Return the (X, Y) coordinate for the center point of the cell that contains the specified text.  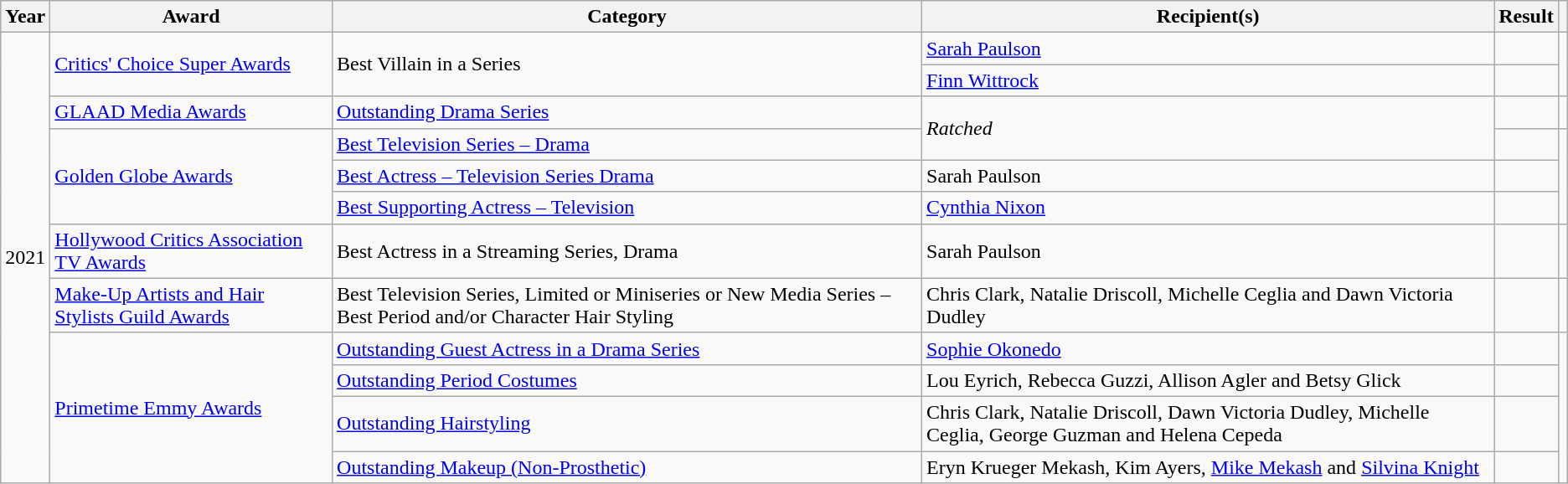
Hollywood Critics Association TV Awards (191, 251)
Make-Up Artists and Hair Stylists Guild Awards (191, 305)
Primetime Emmy Awards (191, 407)
Best Actress in a Streaming Series, Drama (627, 251)
Best Television Series, Limited or Miniseries or New Media Series – Best Period and/or Character Hair Styling (627, 305)
Best Villain in a Series (627, 64)
Best Supporting Actress – Television (627, 208)
Outstanding Hairstyling (627, 424)
Finn Wittrock (1208, 80)
Result (1526, 17)
Outstanding Drama Series (627, 112)
2021 (25, 258)
Recipient(s) (1208, 17)
Outstanding Guest Actress in a Drama Series (627, 348)
Critics' Choice Super Awards (191, 64)
Golden Globe Awards (191, 176)
Sophie Okonedo (1208, 348)
Outstanding Makeup (Non-Prosthetic) (627, 466)
Best Actress – Television Series Drama (627, 176)
Cynthia Nixon (1208, 208)
Lou Eyrich, Rebecca Guzzi, Allison Agler and Betsy Glick (1208, 380)
Eryn Krueger Mekash, Kim Ayers, Mike Mekash and Silvina Knight (1208, 466)
Chris Clark, Natalie Driscoll, Michelle Ceglia and Dawn Victoria Dudley (1208, 305)
Category (627, 17)
Award (191, 17)
GLAAD Media Awards (191, 112)
Chris Clark, Natalie Driscoll, Dawn Victoria Dudley, Michelle Ceglia, George Guzman and Helena Cepeda (1208, 424)
Best Television Series – Drama (627, 144)
Outstanding Period Costumes (627, 380)
Ratched (1208, 128)
Year (25, 17)
